Detect which cell encompasses the target text, then output its [X, Y] center coordinate. 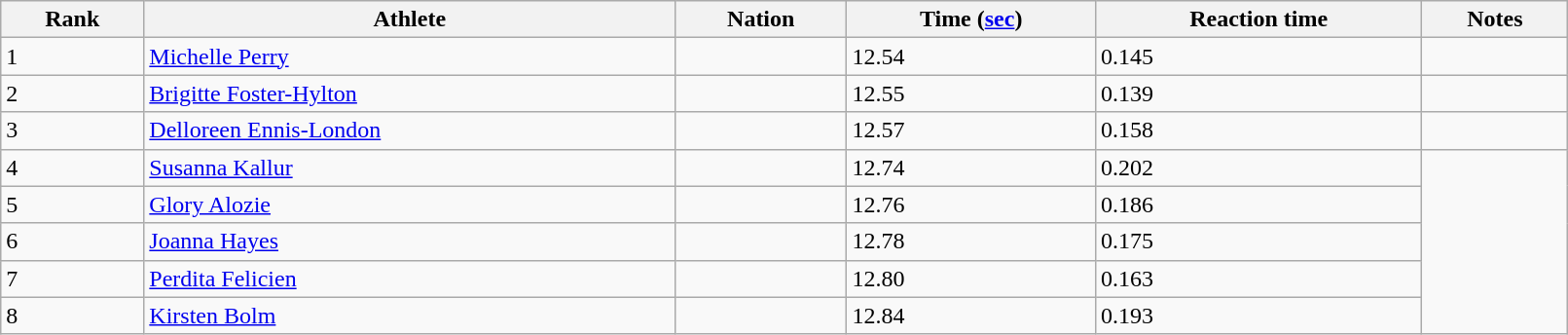
0.145 [1258, 56]
6 [72, 242]
Nation [761, 19]
0.163 [1258, 279]
4 [72, 167]
12.76 [971, 205]
0.193 [1258, 316]
Brigitte Foster-Hylton [410, 93]
Time (sec) [971, 19]
Joanna Hayes [410, 242]
12.57 [971, 130]
Kirsten Bolm [410, 316]
0.175 [1258, 242]
Michelle Perry [410, 56]
12.74 [971, 167]
Susanna Kallur [410, 167]
5 [72, 205]
12.78 [971, 242]
8 [72, 316]
0.158 [1258, 130]
1 [72, 56]
Glory Alozie [410, 205]
0.202 [1258, 167]
12.55 [971, 93]
Perdita Felicien [410, 279]
Rank [72, 19]
12.84 [971, 316]
2 [72, 93]
Athlete [410, 19]
3 [72, 130]
Delloreen Ennis-London [410, 130]
0.186 [1258, 205]
7 [72, 279]
0.139 [1258, 93]
12.54 [971, 56]
Notes [1495, 19]
12.80 [971, 279]
Reaction time [1258, 19]
